Extract the [x, y] coordinate from the center of the cell holding the provided text.  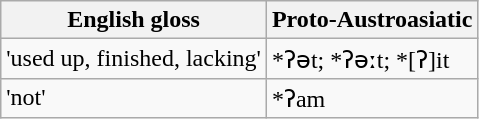
'not' [134, 98]
*ʔam [372, 98]
*ʔət; *ʔəːt; *[ʔ]it [372, 59]
Proto-Austroasiatic [372, 20]
English gloss [134, 20]
'used up, finished, lacking' [134, 59]
